Capture the cell that displays the provided text and extract its (x, y) central coordinate. 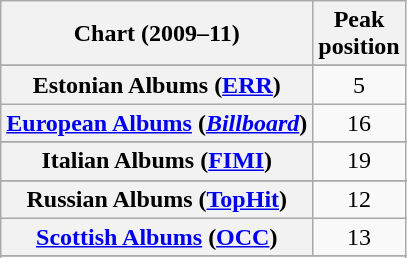
Chart (2009–11) (157, 34)
Estonian Albums (ERR) (157, 85)
Scottish Albums (OCC) (157, 237)
European Albums (Billboard) (157, 123)
16 (359, 123)
Italian Albums (FIMI) (157, 161)
12 (359, 199)
Peakposition (359, 34)
Russian Albums (TopHit) (157, 199)
5 (359, 85)
19 (359, 161)
13 (359, 237)
